Provide the [X, Y] coordinate of the cell's center where the given text is located.  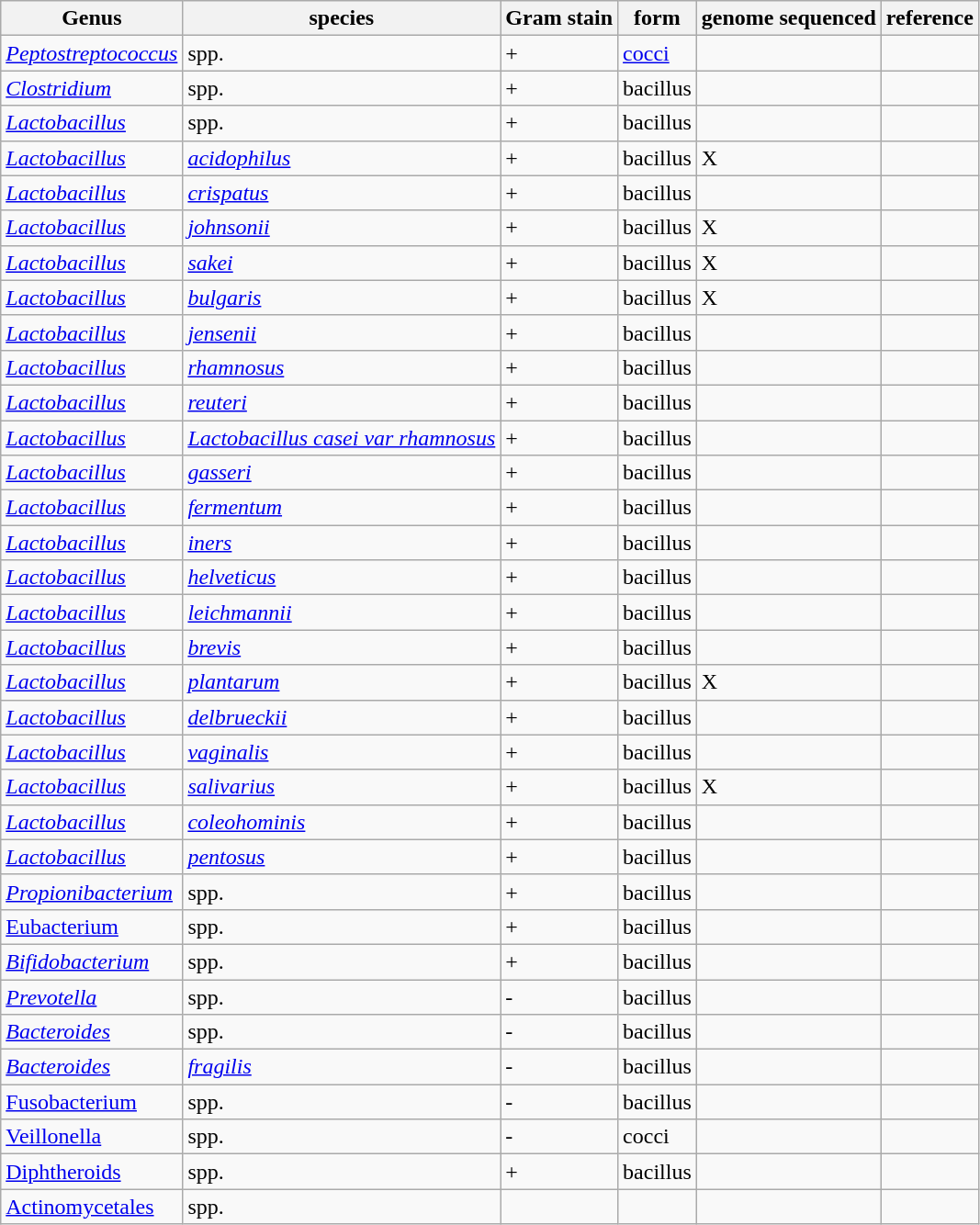
Peptostreptococcus [92, 53]
Gram stain [559, 18]
acidophilus [342, 158]
crispatus [342, 193]
Prevotella [92, 996]
johnsonii [342, 228]
vaginalis [342, 752]
iners [342, 543]
fermentum [342, 508]
fragilis [342, 1067]
Lactobacillus casei var rhamnosus [342, 438]
form [658, 18]
reference [929, 18]
delbrueckii [342, 717]
gasseri [342, 473]
Genus [92, 18]
Propionibacterium [92, 892]
coleohominis [342, 822]
reuteri [342, 402]
helveticus [342, 578]
Fusobacterium [92, 1102]
Diphtheroids [92, 1172]
species [342, 18]
genome sequenced [788, 18]
brevis [342, 647]
Bifidobacterium [92, 961]
rhamnosus [342, 367]
Clostridium [92, 88]
salivarius [342, 787]
plantarum [342, 682]
bulgaris [342, 298]
jensenii [342, 332]
Eubacterium [92, 927]
pentosus [342, 857]
Veillonella [92, 1137]
sakei [342, 263]
Actinomycetales [92, 1207]
leichmannii [342, 612]
